Detect which cell encompasses the target text, then output its (x, y) center coordinate. 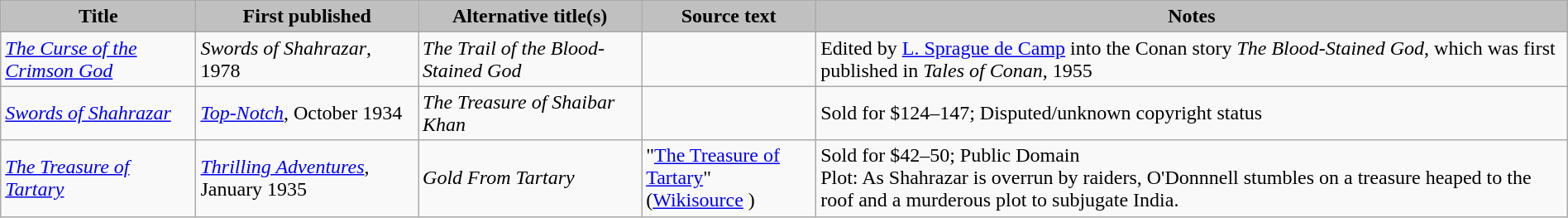
Top-Notch, October 1934 (308, 113)
Swords of Shahrazar, 1978 (308, 60)
Notes (1193, 17)
The Treasure of Tartary (98, 178)
Thrilling Adventures, January 1935 (308, 178)
The Curse of the Crimson God (98, 60)
Alternative title(s) (530, 17)
First published (308, 17)
The Treasure of Shaibar Khan (530, 113)
Title (98, 17)
Source text (729, 17)
Swords of Shahrazar (98, 113)
"The Treasure of Tartary" (Wikisource ) (729, 178)
Sold for $124–147; Disputed/unknown copyright status (1193, 113)
The Trail of the Blood-Stained God (530, 60)
Gold From Tartary (530, 178)
Edited by L. Sprague de Camp into the Conan story The Blood-Stained God, which was first published in Tales of Conan, 1955 (1193, 60)
